Detect which cell encompasses the target text, then output its (X, Y) center coordinate. 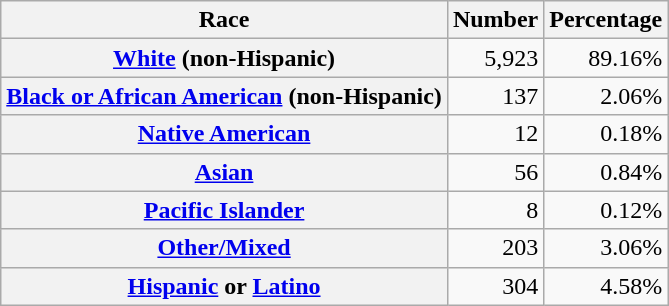
Race (224, 20)
White (non-Hispanic) (224, 58)
137 (495, 96)
Pacific Islander (224, 210)
4.58% (606, 286)
8 (495, 210)
Number (495, 20)
2.06% (606, 96)
89.16% (606, 58)
Black or African American (non-Hispanic) (224, 96)
Hispanic or Latino (224, 286)
Other/Mixed (224, 248)
0.12% (606, 210)
12 (495, 134)
Percentage (606, 20)
Native American (224, 134)
203 (495, 248)
56 (495, 172)
304 (495, 286)
5,923 (495, 58)
0.18% (606, 134)
Asian (224, 172)
0.84% (606, 172)
3.06% (606, 248)
